Identify which cell holds the provided text, then report its (X, Y) central coordinate. 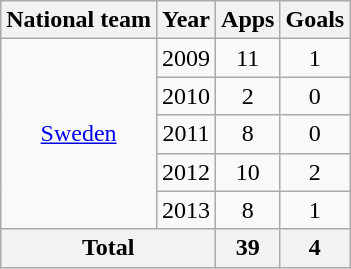
Year (186, 20)
11 (248, 58)
39 (248, 248)
4 (315, 248)
2013 (186, 210)
Total (108, 248)
National team (79, 20)
10 (248, 172)
2010 (186, 96)
Goals (315, 20)
Apps (248, 20)
Sweden (79, 134)
2011 (186, 134)
2012 (186, 172)
2009 (186, 58)
